Locate the cell with the specified text and output its (x, y) center coordinate. 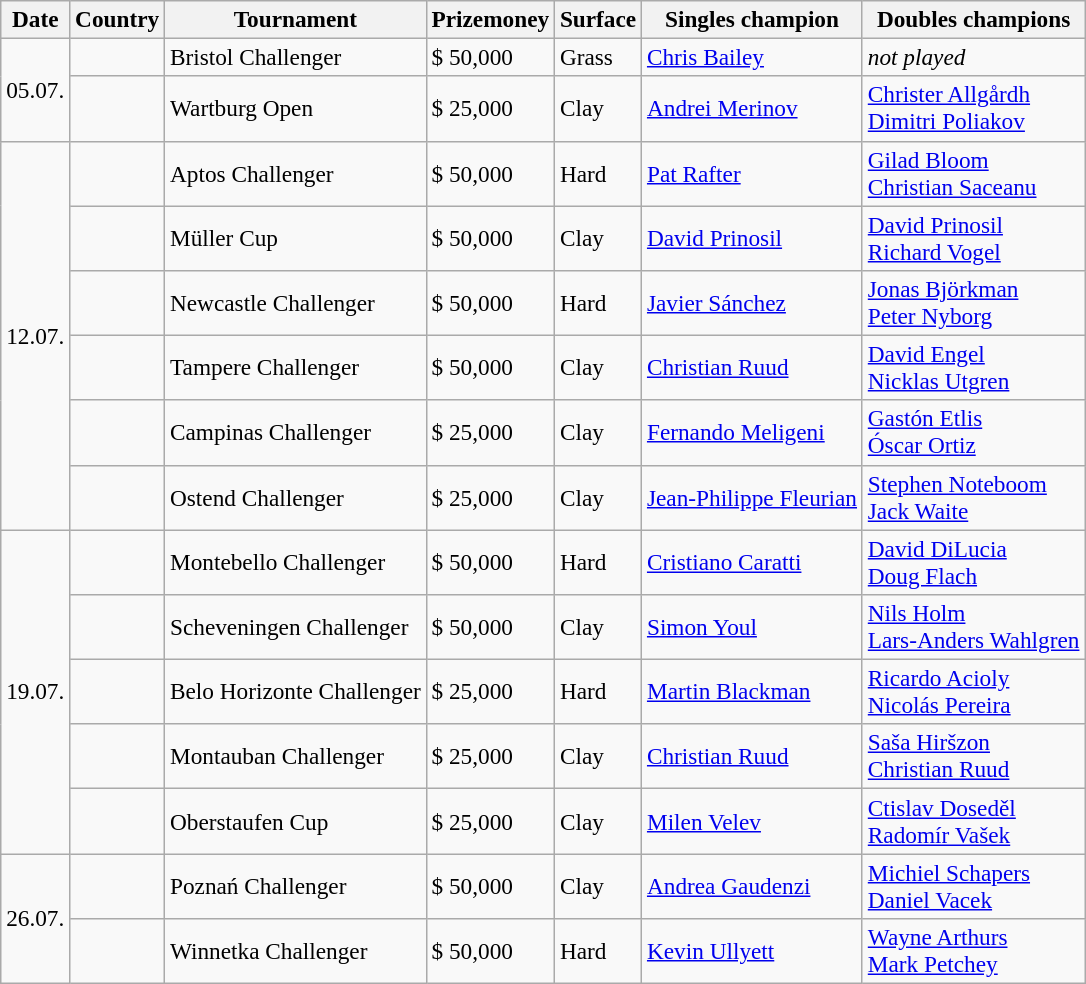
Surface (598, 19)
Date (36, 19)
Stephen Noteboom Jack Waite (973, 498)
Milen Velev (752, 820)
David Prinosil (752, 238)
Tournament (296, 19)
David Engel Nicklas Utgren (973, 368)
Poznań Challenger (296, 886)
David DiLucia Doug Flach (973, 562)
Montauban Challenger (296, 756)
Gastón Etlis Óscar Ortiz (973, 432)
Gilad Bloom Christian Saceanu (973, 174)
Grass (598, 57)
05.07. (36, 90)
Scheveningen Challenger (296, 626)
Newcastle Challenger (296, 302)
Fernando Meligeni (752, 432)
Michiel Schapers Daniel Vacek (973, 886)
Doubles champions (973, 19)
Campinas Challenger (296, 432)
David Prinosil Richard Vogel (973, 238)
Saša Hiršzon Christian Ruud (973, 756)
Andrea Gaudenzi (752, 886)
Ctislav Doseděl Radomír Vašek (973, 820)
Chris Bailey (752, 57)
Andrei Merinov (752, 108)
Nils Holm Lars-Anders Wahlgren (973, 626)
Country (118, 19)
Prizemoney (490, 19)
Belo Horizonte Challenger (296, 692)
Oberstaufen Cup (296, 820)
Wartburg Open (296, 108)
Singles champion (752, 19)
Montebello Challenger (296, 562)
Müller Cup (296, 238)
Simon Youl (752, 626)
Christer Allgårdh Dimitri Poliakov (973, 108)
12.07. (36, 336)
26.07. (36, 918)
Bristol Challenger (296, 57)
Ostend Challenger (296, 498)
Aptos Challenger (296, 174)
Jonas Björkman Peter Nyborg (973, 302)
Cristiano Caratti (752, 562)
Javier Sánchez (752, 302)
19.07. (36, 691)
Martin Blackman (752, 692)
not played (973, 57)
Ricardo Acioly Nicolás Pereira (973, 692)
Pat Rafter (752, 174)
Wayne Arthurs Mark Petchey (973, 950)
Jean-Philippe Fleurian (752, 498)
Tampere Challenger (296, 368)
Winnetka Challenger (296, 950)
Kevin Ullyett (752, 950)
